Pinpoint the cell where the given text exists, returning its (x, y) midpoint coordinate. 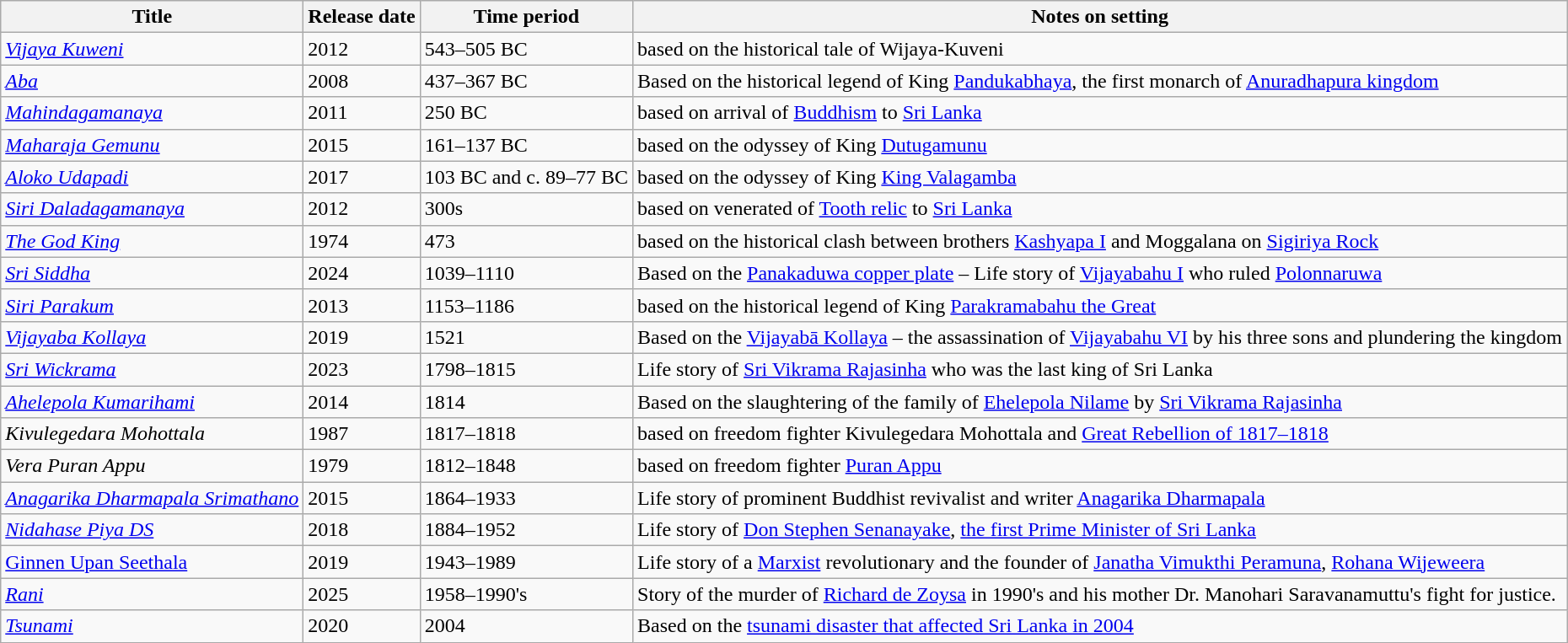
based on the historical clash between brothers Kashyapa I and Moggalana on Sigiriya Rock (1100, 241)
Life story of Don Stephen Senanayake, the first Prime Minister of Sri Lanka (1100, 530)
1864–1933 (526, 498)
1958–1990's (526, 594)
Based on the historical legend of King Pandukabhaya, the first monarch of Anuradhapura kingdom (1100, 81)
Vijaya Kuweni (152, 49)
1153–1186 (526, 305)
based on arrival of Buddhism to Sri Lanka (1100, 113)
1521 (526, 337)
2023 (362, 369)
Notes on setting (1100, 17)
Maharaja Gemunu (152, 145)
Tsunami (152, 626)
Mahindagamanaya (152, 113)
300s (526, 209)
1812–1848 (526, 466)
based on venerated of Tooth relic to Sri Lanka (1100, 209)
Vijayaba Kollaya (152, 337)
1974 (362, 241)
2011 (362, 113)
2017 (362, 177)
1814 (526, 402)
1979 (362, 466)
based on the odyssey of King Dutugamunu (1100, 145)
Life story of Sri Vikrama Rajasinha who was the last king of Sri Lanka (1100, 369)
1817–1818 (526, 434)
473 (526, 241)
2024 (362, 273)
2013 (362, 305)
543–505 BC (526, 49)
Kivulegedara Mohottala (152, 434)
based on freedom fighter Puran Appu (1100, 466)
Release date (362, 17)
Sri Wickrama (152, 369)
Title (152, 17)
Anagarika Dharmapala Srimathano (152, 498)
Ahelepola Kumarihami (152, 402)
based on the historical legend of King Parakramabahu the Great (1100, 305)
1884–1952 (526, 530)
Rani (152, 594)
Nidahase Piya DS (152, 530)
1039–1110 (526, 273)
2020 (362, 626)
Sri Siddha (152, 273)
Life story of prominent Buddhist revivalist and writer Anagarika Dharmapala (1100, 498)
Aba (152, 81)
2004 (526, 626)
The God King (152, 241)
250 BC (526, 113)
2018 (362, 530)
Based on the Vijayabā Kollaya – the assassination of Vijayabahu VI by his three sons and plundering the kingdom (1100, 337)
Story of the murder of Richard de Zoysa in 1990's and his mother Dr. Manohari Saravanamuttu's fight for justice. (1100, 594)
Based on the Panakaduwa copper plate – Life story of Vijayabahu I who ruled Polonnaruwa (1100, 273)
437–367 BC (526, 81)
Vera Puran Appu (152, 466)
103 BC and c. 89–77 BC (526, 177)
Siri Daladagamanaya (152, 209)
Based on the slaughtering of the family of Ehelepola Nilame by Sri Vikrama Rajasinha (1100, 402)
Siri Parakum (152, 305)
1943–1989 (526, 562)
2008 (362, 81)
1987 (362, 434)
Time period (526, 17)
Based on the tsunami disaster that affected Sri Lanka in 2004 (1100, 626)
161–137 BC (526, 145)
Life story of a Marxist revolutionary and the founder of Janatha Vimukthi Peramuna, Rohana Wijeweera (1100, 562)
Aloko Udapadi (152, 177)
Ginnen Upan Seethala (152, 562)
based on freedom fighter Kivulegedara Mohottala and Great Rebellion of 1817–1818 (1100, 434)
2014 (362, 402)
based on the odyssey of King King Valagamba (1100, 177)
1798–1815 (526, 369)
based on the historical tale of Wijaya-Kuveni (1100, 49)
2025 (362, 594)
